Search for the cell housing the specified text and yield its (X, Y) center coordinate. 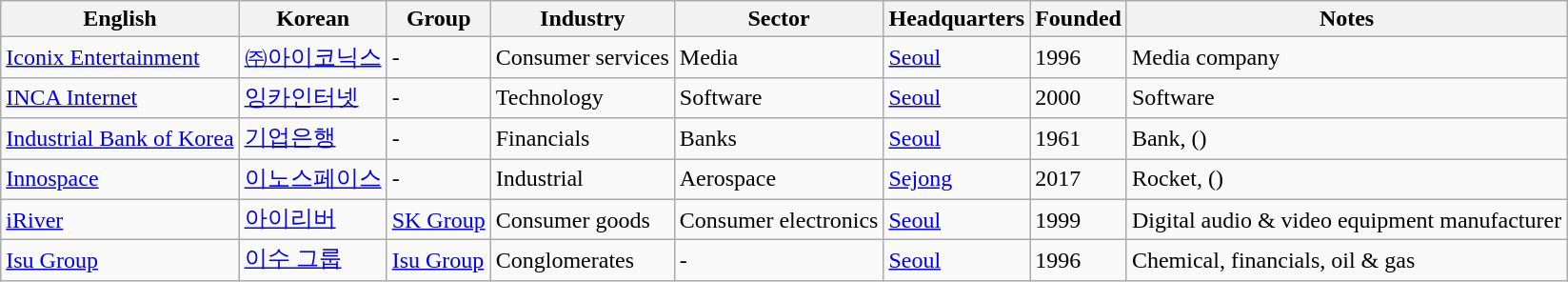
1999 (1079, 219)
2000 (1079, 97)
Innospace (120, 179)
Notes (1346, 19)
Korean (312, 19)
Consumer services (583, 57)
Conglomerates (583, 261)
잉카인터넷 (312, 97)
2017 (1079, 179)
Headquarters (957, 19)
Consumer goods (583, 219)
Sector (779, 19)
Bank, () (1346, 139)
Technology (583, 97)
Iconix Entertainment (120, 57)
이수 그룹 (312, 261)
Banks (779, 139)
INCA Internet (120, 97)
Rocket, () (1346, 179)
iRiver (120, 219)
Industry (583, 19)
Media company (1346, 57)
Industrial Bank of Korea (120, 139)
Digital audio & video equipment manufacturer (1346, 219)
㈜아이코닉스 (312, 57)
이노스페이스 (312, 179)
Industrial (583, 179)
English (120, 19)
Financials (583, 139)
Sejong (957, 179)
Aerospace (779, 179)
1961 (1079, 139)
Founded (1079, 19)
Chemical, financials, oil & gas (1346, 261)
기업은행 (312, 139)
Group (438, 19)
Media (779, 57)
아이리버 (312, 219)
SK Group (438, 219)
Consumer electronics (779, 219)
